Output the [X, Y] coordinate of the center of the cell containing the given text.  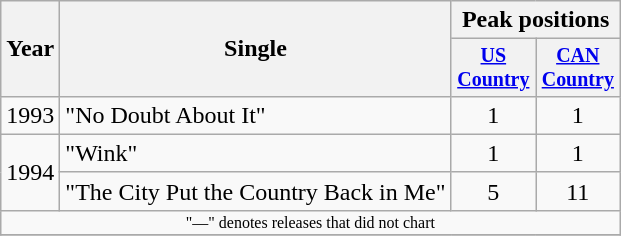
Year [30, 49]
Peak positions [536, 20]
11 [578, 191]
"Wink" [256, 153]
Single [256, 49]
1993 [30, 115]
US Country [493, 68]
5 [493, 191]
"—" denotes releases that did not chart [310, 222]
"No Doubt About It" [256, 115]
CAN Country [578, 68]
1994 [30, 172]
"The City Put the Country Back in Me" [256, 191]
